From the cell containing the given text, extract its center point as (X, Y) coordinate. 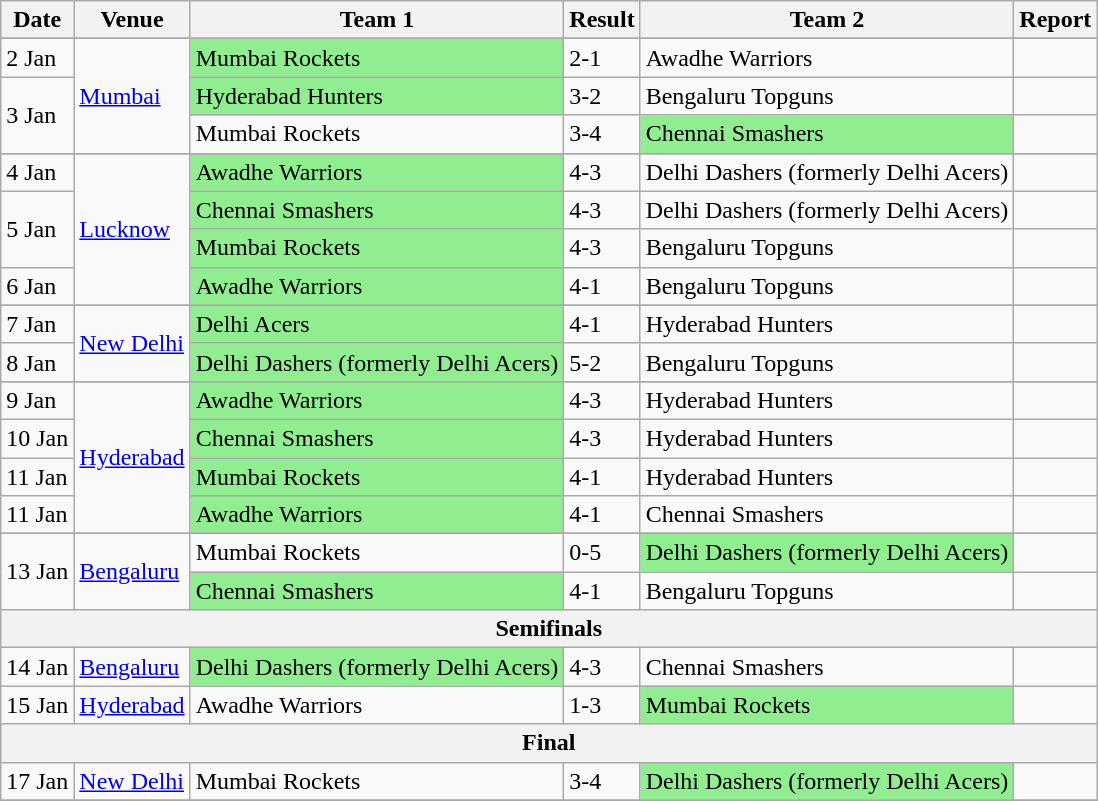
13 Jan (38, 572)
5-2 (602, 362)
Semifinals (549, 629)
1-3 (602, 705)
7 Jan (38, 324)
3-2 (602, 96)
0-5 (602, 553)
5 Jan (38, 229)
6 Jan (38, 286)
Delhi Acers (377, 324)
10 Jan (38, 438)
Venue (132, 20)
2-1 (602, 58)
3 Jan (38, 115)
17 Jan (38, 781)
Mumbai (132, 96)
14 Jan (38, 667)
Team 2 (827, 20)
9 Jan (38, 400)
8 Jan (38, 362)
15 Jan (38, 705)
Report (1056, 20)
Final (549, 743)
4 Jan (38, 172)
Date (38, 20)
Lucknow (132, 229)
Team 1 (377, 20)
2 Jan (38, 58)
Result (602, 20)
